Return the (x, y) coordinate for the center point of the cell that contains the specified text.  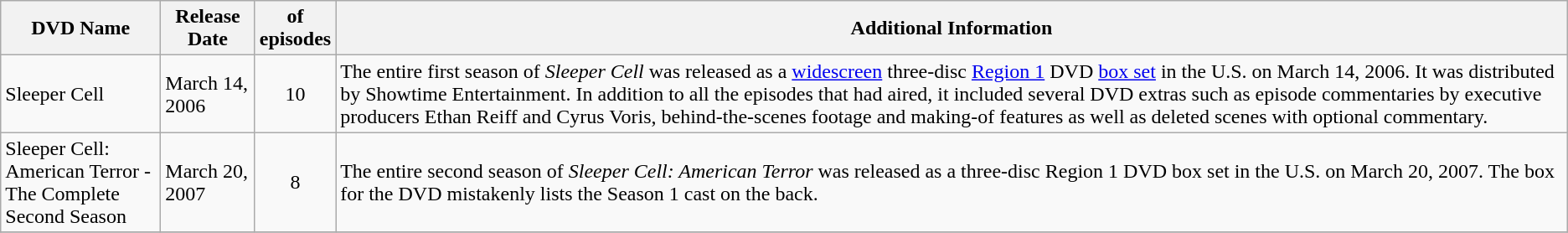
DVD Name (80, 28)
March 20, 2007 (208, 183)
10 (295, 94)
Sleeper Cell (80, 94)
Sleeper Cell: American Terror - The Complete Second Season (80, 183)
8 (295, 183)
Additional Information (952, 28)
March 14, 2006 (208, 94)
ofepisodes (295, 28)
Release Date (208, 28)
